Capture the cell that displays the provided text and extract its [X, Y] central coordinate. 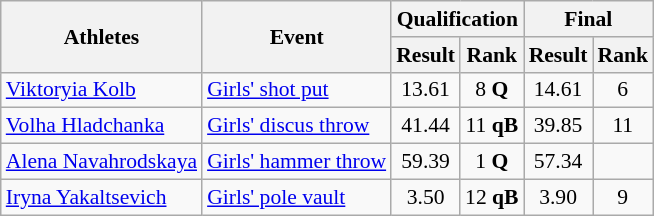
Final [588, 19]
1 Q [492, 162]
57.34 [558, 162]
13.61 [426, 90]
Girls' discus throw [296, 126]
8 Q [492, 90]
Girls' shot put [296, 90]
3.90 [558, 197]
11 [622, 126]
59.39 [426, 162]
Girls' pole vault [296, 197]
14.61 [558, 90]
Iryna Yakaltsevich [102, 197]
Girls' hammer throw [296, 162]
Alena Navahrodskaya [102, 162]
3.50 [426, 197]
11 qB [492, 126]
12 qB [492, 197]
Athletes [102, 36]
Event [296, 36]
41.44 [426, 126]
39.85 [558, 126]
Volha Hladchanka [102, 126]
Qualification [457, 19]
6 [622, 90]
9 [622, 197]
Viktoryia Kolb [102, 90]
